Extract the (x, y) coordinate from the center of the cell holding the provided text.  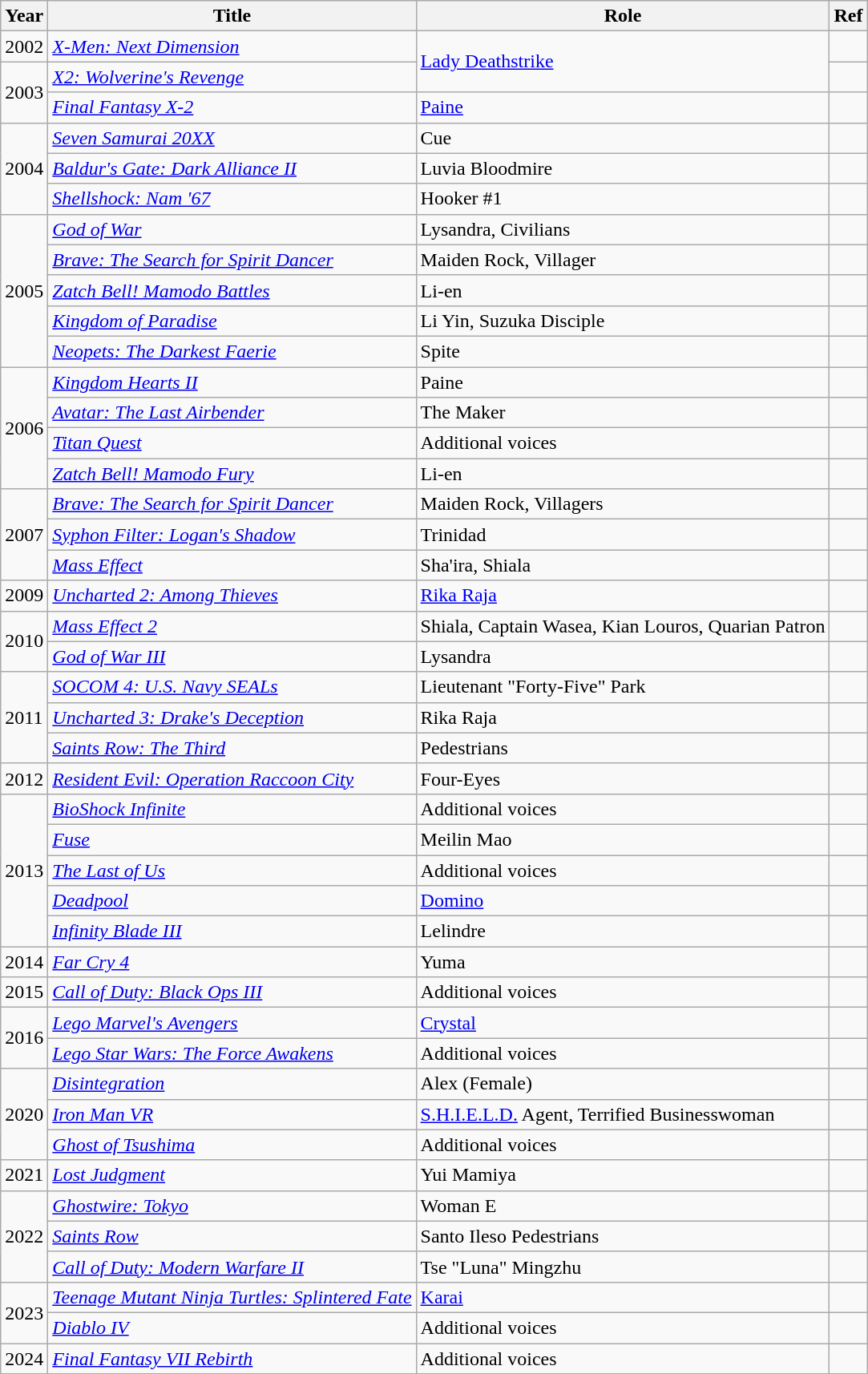
Trinidad (623, 535)
2023 (24, 1312)
Baldur's Gate: Dark Alliance II (232, 168)
Neopets: The Darkest Faerie (232, 351)
X-Men: Next Dimension (232, 46)
2015 (24, 992)
Yui Mamiya (623, 1175)
Uncharted 2: Among Thieves (232, 596)
Lego Marvel's Avengers (232, 1023)
Yuma (623, 962)
God of War (232, 229)
Karai (623, 1297)
Ghostwire: Tokyo (232, 1206)
Maiden Rock, Villagers (623, 504)
The Last of Us (232, 870)
Call of Duty: Black Ops III (232, 992)
Title (232, 16)
Lysandra, Civilians (623, 229)
Shiala, Captain Wasea, Kian Louros, Quarian Patron (623, 626)
Call of Duty: Modern Warfare II (232, 1267)
2014 (24, 962)
Lelindre (623, 931)
Luvia Bloodmire (623, 168)
Infinity Blade III (232, 931)
2024 (24, 1359)
Year (24, 16)
2005 (24, 290)
Ghost of Tsushima (232, 1145)
2010 (24, 641)
2004 (24, 168)
2006 (24, 428)
Kingdom Hearts II (232, 382)
Lost Judgment (232, 1175)
2011 (24, 717)
Final Fantasy VII Rebirth (232, 1359)
2012 (24, 778)
Fuse (232, 839)
S.H.I.E.L.D. Agent, Terrified Businesswoman (623, 1114)
Saints Row (232, 1236)
2002 (24, 46)
Hooker #1 (623, 199)
Li Yin, Suzuka Disciple (623, 321)
Shellshock: Nam '67 (232, 199)
X2: Wolverine's Revenge (232, 77)
Uncharted 3: Drake's Deception (232, 717)
Zatch Bell! Mamodo Battles (232, 290)
2020 (24, 1114)
Tse "Luna" Mingzhu (623, 1267)
Mass Effect 2 (232, 626)
The Maker (623, 413)
Saints Row: The Third (232, 748)
Domino (623, 901)
Role (623, 16)
Sha'ira, Shiala (623, 565)
Resident Evil: Operation Raccoon City (232, 778)
Deadpool (232, 901)
Teenage Mutant Ninja Turtles: Splintered Fate (232, 1297)
2013 (24, 870)
Ref (848, 16)
Syphon Filter: Logan's Shadow (232, 535)
Meilin Mao (623, 839)
Disintegration (232, 1084)
Titan Quest (232, 443)
Four-Eyes (623, 778)
2009 (24, 596)
Woman E (623, 1206)
Diablo IV (232, 1328)
Zatch Bell! Mamodo Fury (232, 474)
2016 (24, 1038)
BioShock Infinite (232, 809)
Far Cry 4 (232, 962)
SOCOM 4: U.S. Navy SEALs (232, 687)
Avatar: The Last Airbender (232, 413)
Seven Samurai 20XX (232, 138)
2022 (24, 1236)
2003 (24, 92)
God of War III (232, 657)
2021 (24, 1175)
Final Fantasy X-2 (232, 107)
2007 (24, 535)
Crystal (623, 1023)
Cue (623, 138)
Santo Ileso Pedestrians (623, 1236)
Kingdom of Paradise (232, 321)
Iron Man VR (232, 1114)
Pedestrians (623, 748)
Lysandra (623, 657)
Lego Star Wars: The Force Awakens (232, 1053)
Alex (Female) (623, 1084)
Lieutenant "Forty-Five" Park (623, 687)
Lady Deathstrike (623, 62)
Spite (623, 351)
Mass Effect (232, 565)
Maiden Rock, Villager (623, 260)
